Provide the [x, y] coordinate of the cell's center where the given text is located.  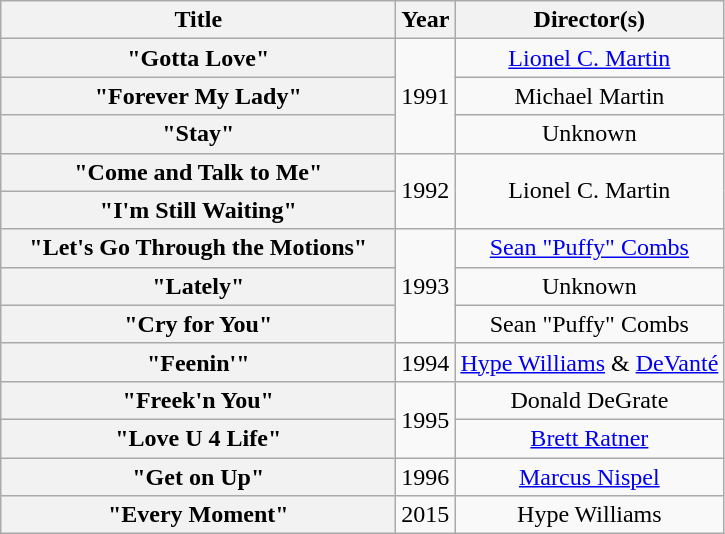
2015 [426, 515]
Hype Williams & DeVanté [590, 362]
"Cry for You" [198, 324]
"Forever My Lady" [198, 96]
1993 [426, 286]
1996 [426, 477]
"Get on Up" [198, 477]
"Love U 4 Life" [198, 438]
Director(s) [590, 20]
Hype Williams [590, 515]
Marcus Nispel [590, 477]
"Freek'n You" [198, 400]
Donald DeGrate [590, 400]
Title [198, 20]
1992 [426, 191]
"I'm Still Waiting" [198, 210]
Michael Martin [590, 96]
"Stay" [198, 134]
"Come and Talk to Me" [198, 172]
"Feenin'" [198, 362]
1991 [426, 96]
Year [426, 20]
"Let's Go Through the Motions" [198, 248]
"Lately" [198, 286]
Brett Ratner [590, 438]
1995 [426, 419]
"Gotta Love" [198, 58]
1994 [426, 362]
"Every Moment" [198, 515]
